Find where the given text appears and provide that cell's center as [X, Y] coordinate. 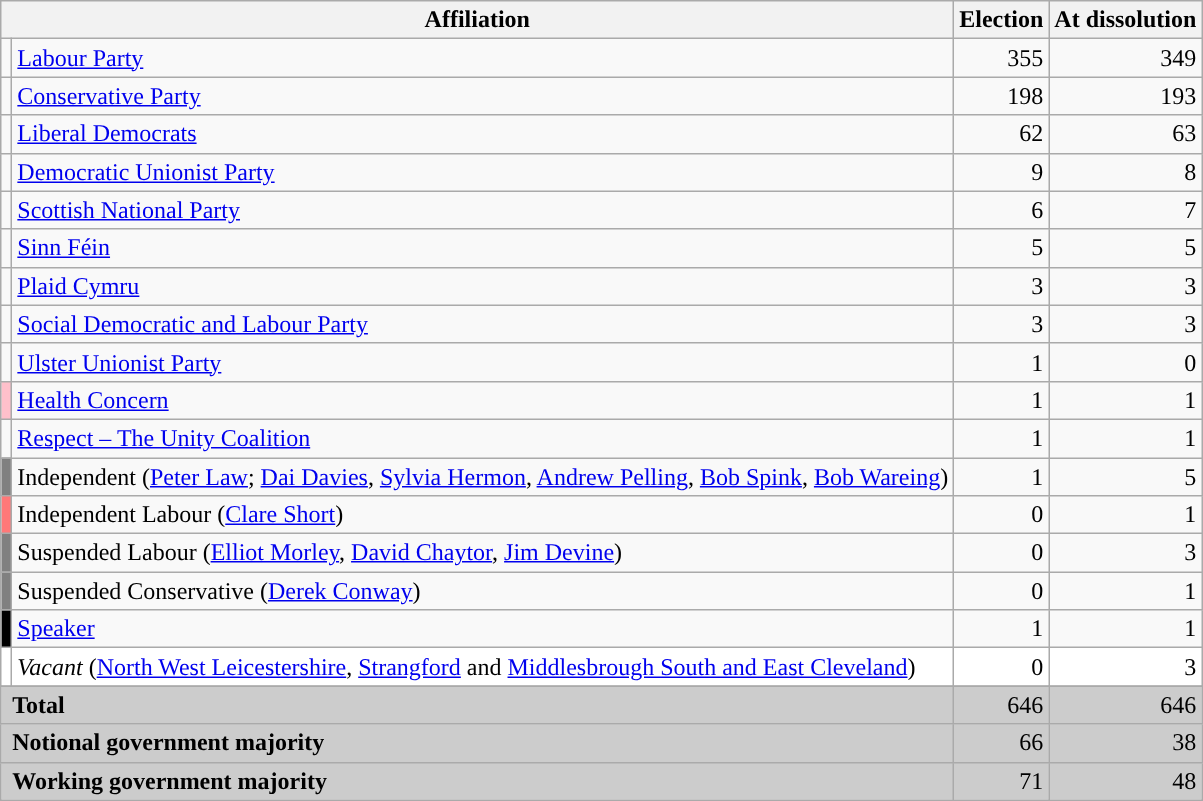
Plaid Cymru [483, 286]
Total [478, 705]
48 [1126, 781]
Liberal Democrats [483, 134]
Suspended Conservative (Derek Conway) [483, 591]
Election [1002, 20]
62 [1002, 134]
Affiliation [478, 20]
Vacant (North West Leicestershire, Strangford and Middlesbrough South and East Cleveland) [483, 667]
63 [1126, 134]
8 [1126, 172]
Ulster Unionist Party [483, 362]
Democratic Unionist Party [483, 172]
Independent (Peter Law; Dai Davies, Sylvia Hermon, Andrew Pelling, Bob Spink, Bob Wareing) [483, 477]
Respect – The Unity Coalition [483, 438]
Conservative Party [483, 96]
Working government majority [478, 781]
38 [1126, 743]
Speaker [483, 629]
71 [1002, 781]
Independent Labour (Clare Short) [483, 515]
At dissolution [1126, 20]
Sinn Féin [483, 248]
Social Democratic and Labour Party [483, 324]
66 [1002, 743]
6 [1002, 210]
Health Concern [483, 400]
349 [1126, 58]
Suspended Labour (Elliot Morley, David Chaytor, Jim Devine) [483, 553]
7 [1126, 210]
9 [1002, 172]
Scottish National Party [483, 210]
198 [1002, 96]
Labour Party [483, 58]
193 [1126, 96]
Notional government majority [478, 743]
355 [1002, 58]
